Find where the given text appears and provide that cell's center as [X, Y] coordinate. 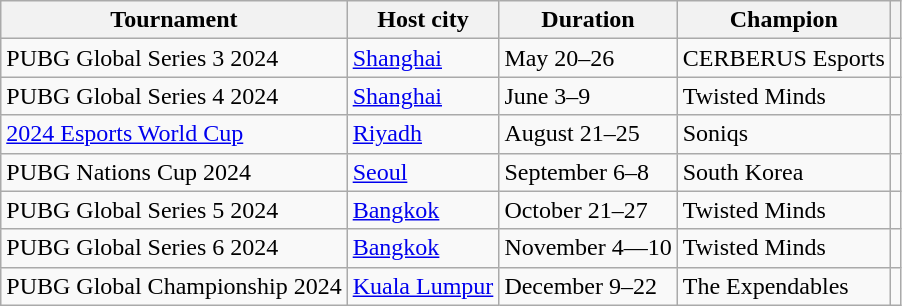
Host city [423, 20]
CERBERUS Esports [784, 58]
Riyadh [423, 134]
PUBG Global Series 4 2024 [174, 96]
PUBG Global Series 3 2024 [174, 58]
Kuala Lumpur [423, 286]
November 4—10 [588, 248]
December 9–22 [588, 286]
September 6–8 [588, 172]
Duration [588, 20]
Champion [784, 20]
South Korea [784, 172]
Tournament [174, 20]
May 20–26 [588, 58]
Soniqs [784, 134]
June 3–9 [588, 96]
August 21–25 [588, 134]
Seoul [423, 172]
2024 Esports World Cup [174, 134]
PUBG Nations Cup 2024 [174, 172]
October 21–27 [588, 210]
PUBG Global Championship 2024 [174, 286]
The Expendables [784, 286]
PUBG Global Series 6 2024 [174, 248]
PUBG Global Series 5 2024 [174, 210]
